Detect which cell encompasses the target text, then output its (x, y) center coordinate. 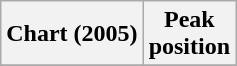
Chart (2005) (72, 34)
Peakposition (189, 34)
